Identify which cell holds the provided text, then report its (X, Y) central coordinate. 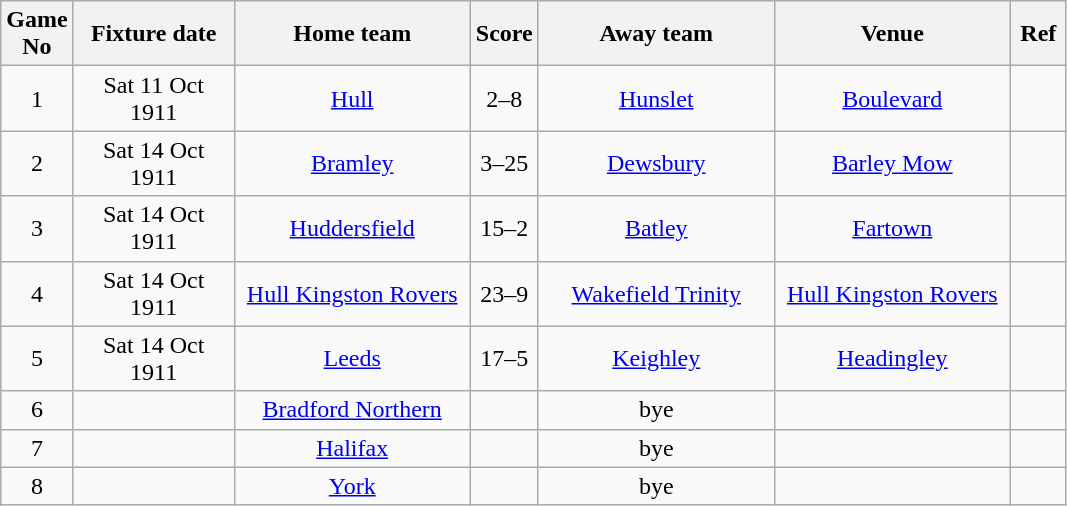
Ref (1038, 34)
15–2 (504, 228)
Game No (37, 34)
3–25 (504, 164)
23–9 (504, 294)
Dewsbury (656, 164)
Leeds (352, 358)
5 (37, 358)
1 (37, 98)
4 (37, 294)
Barley Mow (892, 164)
Hull (352, 98)
17–5 (504, 358)
Bramley (352, 164)
3 (37, 228)
Away team (656, 34)
2 (37, 164)
Fixture date (154, 34)
Home team (352, 34)
7 (37, 448)
Hunslet (656, 98)
Bradford Northern (352, 410)
Wakefield Trinity (656, 294)
Headingley (892, 358)
Huddersfield (352, 228)
Batley (656, 228)
Halifax (352, 448)
York (352, 486)
2–8 (504, 98)
6 (37, 410)
Fartown (892, 228)
Boulevard (892, 98)
Venue (892, 34)
Sat 11 Oct 1911 (154, 98)
8 (37, 486)
Score (504, 34)
Keighley (656, 358)
